Detect which cell encompasses the target text, then output its [X, Y] center coordinate. 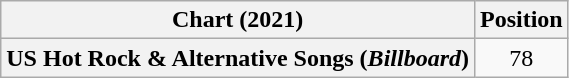
US Hot Rock & Alternative Songs (Billboard) [238, 58]
Position [521, 20]
78 [521, 58]
Chart (2021) [238, 20]
